Find where the given text appears and provide that cell's center as [X, Y] coordinate. 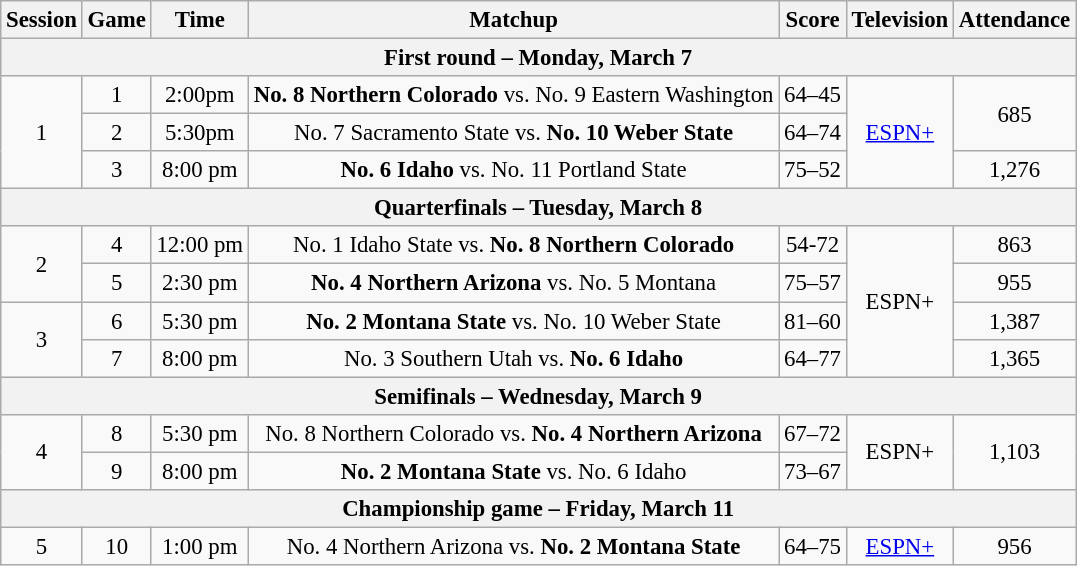
No. 8 Northern Colorado vs. No. 9 Eastern Washington [513, 95]
75–57 [813, 283]
Attendance [1015, 20]
685 [1015, 114]
863 [1015, 245]
No. 1 Idaho State vs. No. 8 Northern Colorado [513, 245]
5:30pm [200, 133]
1,103 [1015, 452]
64–45 [813, 95]
64–77 [813, 358]
No. 6 Idaho vs. No. 11 Portland State [513, 170]
Time [200, 20]
6 [116, 321]
73–67 [813, 471]
No. 8 Northern Colorado vs. No. 4 Northern Arizona [513, 433]
64–74 [813, 133]
8 [116, 433]
No. 2 Montana State vs. No. 6 Idaho [513, 471]
955 [1015, 283]
Championship game – Friday, March 11 [538, 509]
No. 4 Northern Arizona vs. No. 5 Montana [513, 283]
10 [116, 546]
Session [42, 20]
No. 7 Sacramento State vs. No. 10 Weber State [513, 133]
Game [116, 20]
No. 3 Southern Utah vs. No. 6 Idaho [513, 358]
12:00 pm [200, 245]
81–60 [813, 321]
1,365 [1015, 358]
2:00pm [200, 95]
Matchup [513, 20]
Score [813, 20]
9 [116, 471]
No. 4 Northern Arizona vs. No. 2 Montana State [513, 546]
1,276 [1015, 170]
No. 2 Montana State vs. No. 10 Weber State [513, 321]
67–72 [813, 433]
Television [900, 20]
1,387 [1015, 321]
2:30 pm [200, 283]
First round – Monday, March 7 [538, 58]
Quarterfinals – Tuesday, March 8 [538, 208]
7 [116, 358]
64–75 [813, 546]
956 [1015, 546]
Semifinals – Wednesday, March 9 [538, 396]
1:00 pm [200, 546]
75–52 [813, 170]
54-72 [813, 245]
